Pinpoint the cell where the given text exists, returning its (X, Y) midpoint coordinate. 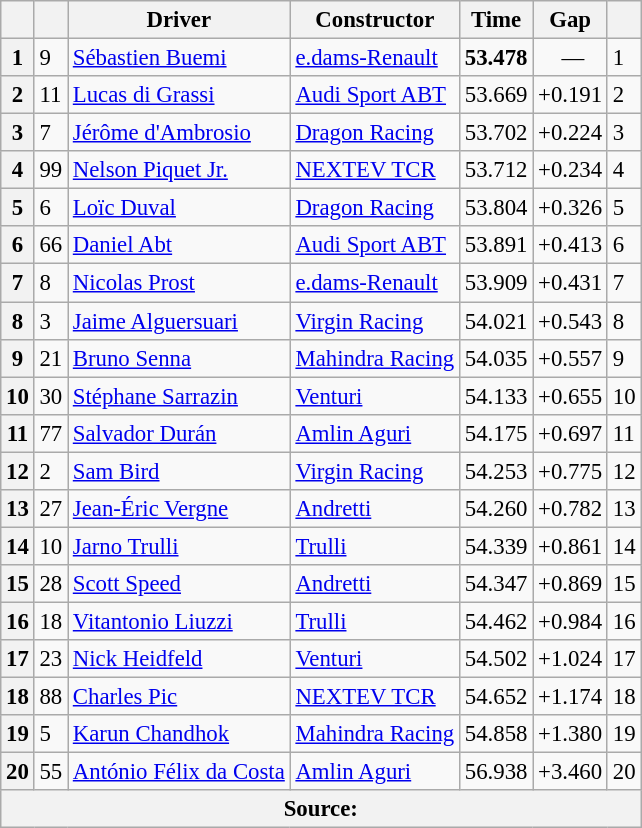
88 (50, 697)
+0.326 (570, 208)
+0.431 (570, 283)
54.502 (496, 659)
54.858 (496, 734)
66 (50, 245)
+0.984 (570, 621)
Karun Chandhok (180, 734)
53.712 (496, 170)
53.804 (496, 208)
54.347 (496, 584)
Loïc Duval (180, 208)
54.462 (496, 621)
54.035 (496, 358)
+0.869 (570, 584)
+3.460 (570, 772)
Nick Heidfeld (180, 659)
Sébastien Buemi (180, 58)
53.909 (496, 283)
— (570, 58)
Nelson Piquet Jr. (180, 170)
54.253 (496, 471)
+0.413 (570, 245)
+0.191 (570, 95)
Jarno Trulli (180, 546)
Vitantonio Liuzzi (180, 621)
53.702 (496, 133)
54.260 (496, 509)
+0.234 (570, 170)
+1.024 (570, 659)
Nicolas Prost (180, 283)
+1.380 (570, 734)
+0.775 (570, 471)
+0.861 (570, 546)
António Félix da Costa (180, 772)
+0.655 (570, 396)
Jean-Éric Vergne (180, 509)
Constructor (374, 20)
Charles Pic (180, 697)
+1.174 (570, 697)
Stéphane Sarrazin (180, 396)
Driver (180, 20)
Sam Bird (180, 471)
Scott Speed (180, 584)
21 (50, 358)
53.891 (496, 245)
+0.224 (570, 133)
+0.543 (570, 321)
30 (50, 396)
Bruno Senna (180, 358)
99 (50, 170)
+0.782 (570, 509)
77 (50, 433)
27 (50, 509)
54.021 (496, 321)
28 (50, 584)
54.339 (496, 546)
23 (50, 659)
55 (50, 772)
Salvador Durán (180, 433)
56.938 (496, 772)
Jérôme d'Ambrosio (180, 133)
Jaime Alguersuari (180, 321)
Lucas di Grassi (180, 95)
53.478 (496, 58)
54.133 (496, 396)
Source: (321, 809)
Daniel Abt (180, 245)
54.652 (496, 697)
Gap (570, 20)
Time (496, 20)
+0.697 (570, 433)
54.175 (496, 433)
+0.557 (570, 358)
53.669 (496, 95)
